Output the [x, y] coordinate of the center of the cell containing the given text.  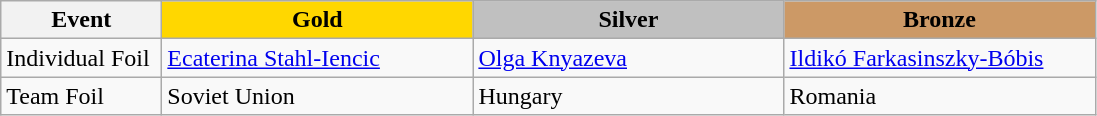
Bronze [940, 20]
Olga Knyazeva [628, 58]
Team Foil [82, 96]
Ecaterina Stahl-Iencic [318, 58]
Individual Foil [82, 58]
Gold [318, 20]
Event [82, 20]
Hungary [628, 96]
Soviet Union [318, 96]
Silver [628, 20]
Romania [940, 96]
Ildikó Farkasinszky-Bóbis [940, 58]
